Pinpoint the cell where the given text exists, returning its [x, y] midpoint coordinate. 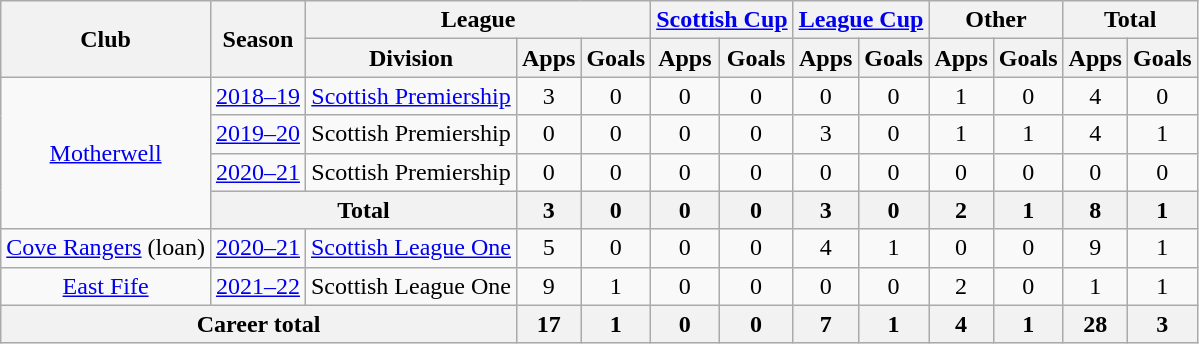
East Fife [106, 286]
Cove Rangers (loan) [106, 248]
Division [410, 58]
League [478, 20]
Scottish Cup [722, 20]
8 [1095, 210]
7 [826, 324]
Motherwell [106, 153]
Career total [259, 324]
2019–20 [258, 134]
17 [548, 324]
28 [1095, 324]
5 [548, 248]
League Cup [861, 20]
Season [258, 39]
2018–19 [258, 96]
Club [106, 39]
2021–22 [258, 286]
Other [996, 20]
